Determine the [x, y] coordinate at the center of the cell enclosing the given text.  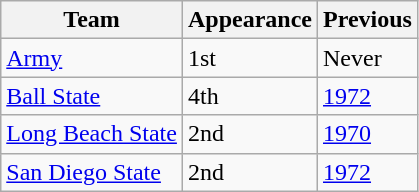
Previous [367, 20]
Appearance [250, 20]
Never [367, 58]
Team [92, 20]
Ball State [92, 96]
1970 [367, 134]
San Diego State [92, 172]
4th [250, 96]
Army [92, 58]
1st [250, 58]
Long Beach State [92, 134]
